Scan for the cell matching the given text and deliver its (x, y) coordinate at center. 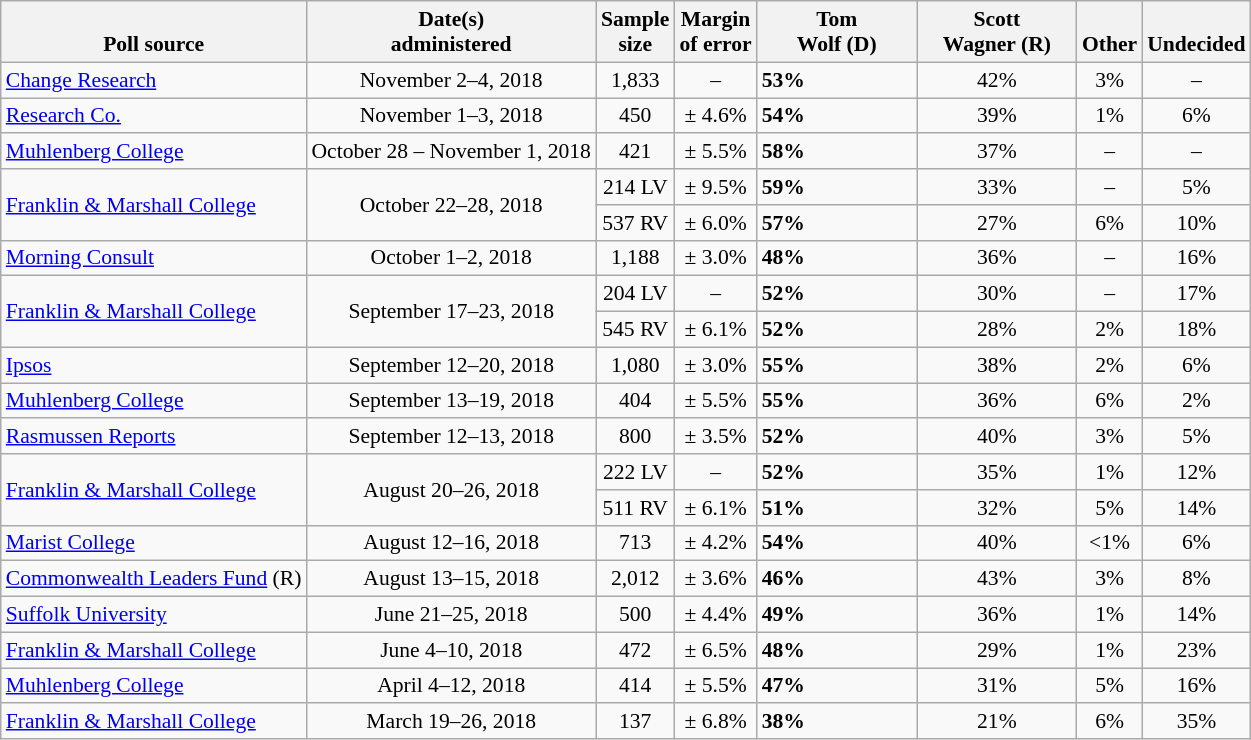
17% (1196, 294)
8% (1196, 579)
42% (997, 80)
± 6.5% (715, 650)
± 4.6% (715, 116)
September 13–19, 2018 (451, 401)
Poll source (154, 32)
10% (1196, 223)
March 19–26, 2018 (451, 722)
Other (1110, 32)
October 1–2, 2018 (451, 258)
1,080 (635, 365)
33% (997, 187)
472 (635, 650)
± 6.0% (715, 223)
59% (837, 187)
November 1–3, 2018 (451, 116)
511 RV (635, 508)
214 LV (635, 187)
404 (635, 401)
204 LV (635, 294)
39% (997, 116)
June 21–25, 2018 (451, 615)
537 RV (635, 223)
Change Research (154, 80)
37% (997, 152)
October 22–28, 2018 (451, 204)
August 20–26, 2018 (451, 490)
August 13–15, 2018 (451, 579)
June 4–10, 2018 (451, 650)
Rasmussen Reports (154, 437)
Marginof error (715, 32)
46% (837, 579)
Suffolk University (154, 615)
545 RV (635, 330)
November 2–4, 2018 (451, 80)
September 17–23, 2018 (451, 312)
Morning Consult (154, 258)
Research Co. (154, 116)
Samplesize (635, 32)
137 (635, 722)
<1% (1110, 543)
April 4–12, 2018 (451, 686)
421 (635, 152)
30% (997, 294)
± 9.5% (715, 187)
29% (997, 650)
51% (837, 508)
28% (997, 330)
31% (997, 686)
± 3.5% (715, 437)
57% (837, 223)
27% (997, 223)
500 (635, 615)
414 (635, 686)
ScottWagner (R) (997, 32)
September 12–13, 2018 (451, 437)
Date(s)administered (451, 32)
49% (837, 615)
23% (1196, 650)
222 LV (635, 472)
12% (1196, 472)
713 (635, 543)
± 4.4% (715, 615)
21% (997, 722)
Ipsos (154, 365)
43% (997, 579)
1,833 (635, 80)
October 28 – November 1, 2018 (451, 152)
Marist College (154, 543)
± 4.2% (715, 543)
1,188 (635, 258)
Undecided (1196, 32)
2,012 (635, 579)
± 3.6% (715, 579)
Commonwealth Leaders Fund (R) (154, 579)
32% (997, 508)
53% (837, 80)
± 6.8% (715, 722)
450 (635, 116)
58% (837, 152)
August 12–16, 2018 (451, 543)
TomWolf (D) (837, 32)
800 (635, 437)
47% (837, 686)
September 12–20, 2018 (451, 365)
18% (1196, 330)
